Pinpoint the cell where the given text exists, returning its (x, y) midpoint coordinate. 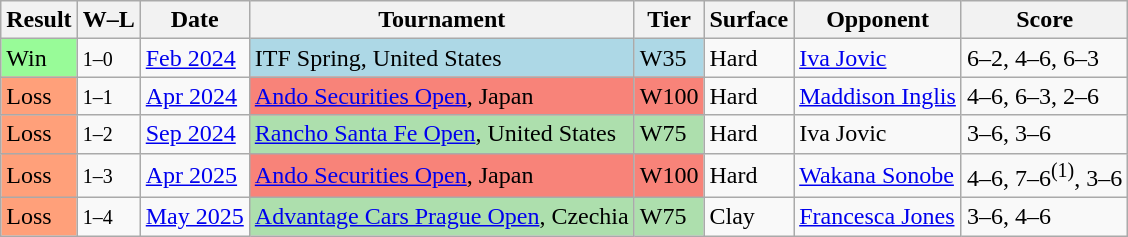
Feb 2024 (194, 58)
Score (1044, 20)
Apr 2025 (194, 176)
4–6, 6–3, 2–6 (1044, 96)
May 2025 (194, 217)
1–1 (108, 96)
Tournament (442, 20)
Wakana Sonobe (878, 176)
3–6, 4–6 (1044, 217)
W–L (108, 20)
1–0 (108, 58)
1–2 (108, 134)
Surface (749, 20)
Clay (749, 217)
Date (194, 20)
Tier (669, 20)
ITF Spring, United States (442, 58)
6–2, 4–6, 6–3 (1044, 58)
3–6, 3–6 (1044, 134)
Win (39, 58)
Rancho Santa Fe Open, United States (442, 134)
Opponent (878, 20)
Sep 2024 (194, 134)
Result (39, 20)
Advantage Cars Prague Open, Czechia (442, 217)
Maddison Inglis (878, 96)
1–3 (108, 176)
W35 (669, 58)
Apr 2024 (194, 96)
Francesca Jones (878, 217)
1–4 (108, 217)
4–6, 7–6(1), 3–6 (1044, 176)
